Capture the cell that displays the provided text and extract its (X, Y) central coordinate. 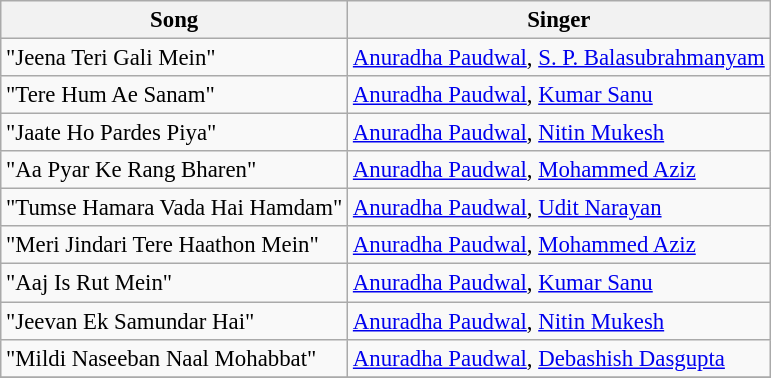
"Aa Pyar Ke Rang Bharen" (174, 170)
"Jeevan Ek Samundar Hai" (174, 321)
"Aaj Is Rut Mein" (174, 283)
"Tumse Hamara Vada Hai Hamdam" (174, 208)
"Tere Hum Ae Sanam" (174, 95)
Anuradha Paudwal, Debashish Dasgupta (559, 358)
"Meri Jindari Tere Haathon Mein" (174, 245)
"Mildi Naseeban Naal Mohabbat" (174, 358)
Anuradha Paudwal, S. P. Balasubrahmanyam (559, 58)
Song (174, 20)
Singer (559, 20)
"Jeena Teri Gali Mein" (174, 58)
"Jaate Ho Pardes Piya" (174, 133)
Anuradha Paudwal, Udit Narayan (559, 208)
